Find where the given text appears and provide that cell's center as (x, y) coordinate. 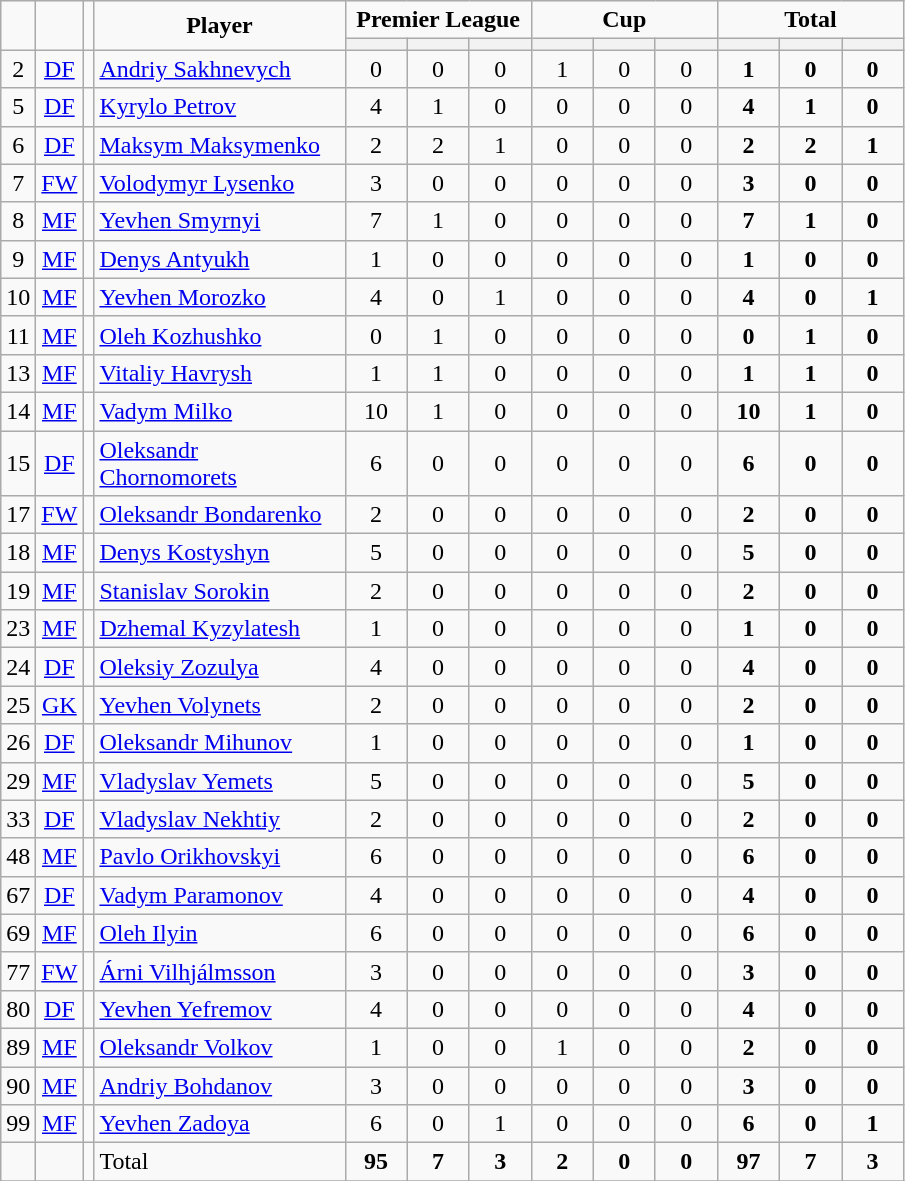
Cup (624, 20)
Vadym Milko (220, 411)
Oleh Ilyin (220, 933)
Yevhen Volynets (220, 705)
Pavlo Orikhovskyi (220, 857)
8 (18, 221)
9 (18, 259)
18 (18, 553)
29 (18, 781)
Denys Kostyshyn (220, 553)
Vitaliy Havrysh (220, 373)
Maksym Maksymenko (220, 145)
11 (18, 335)
99 (18, 1124)
14 (18, 411)
Oleksandr Bondarenko (220, 515)
19 (18, 591)
Kyrylo Petrov (220, 107)
Player (220, 26)
69 (18, 933)
90 (18, 1085)
Vadym Paramonov (220, 895)
26 (18, 743)
89 (18, 1047)
Denys Antyukh (220, 259)
Árni Vilhjálmsson (220, 971)
Oleksandr Volkov (220, 1047)
Yevhen Yefremov (220, 1009)
Dzhemal Kyzylatesh (220, 629)
Stanislav Sorokin (220, 591)
Oleksandr Mihunov (220, 743)
23 (18, 629)
77 (18, 971)
Yevhen Zadoya (220, 1124)
GK (60, 705)
48 (18, 857)
Yevhen Smyrnyi (220, 221)
Oleh Kozhushko (220, 335)
80 (18, 1009)
24 (18, 667)
Andriy Sakhnevych (220, 69)
17 (18, 515)
Oleksandr Chornomorets (220, 462)
Vladyslav Nekhtiy (220, 819)
Yevhen Morozko (220, 297)
13 (18, 373)
95 (376, 1162)
33 (18, 819)
Vladyslav Yemets (220, 781)
97 (748, 1162)
15 (18, 462)
Volodymyr Lysenko (220, 183)
Premier League (438, 20)
25 (18, 705)
67 (18, 895)
Oleksiy Zozulya (220, 667)
Andriy Bohdanov (220, 1085)
